Determine the [X, Y] coordinate at the center of the cell enclosing the given text.  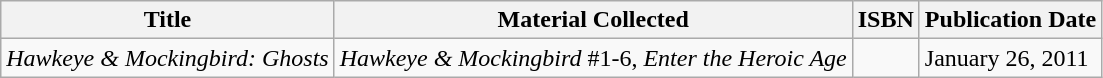
Hawkeye & Mockingbird #1-6, Enter the Heroic Age [593, 58]
ISBN [886, 20]
Title [168, 20]
Publication Date [1010, 20]
Material Collected [593, 20]
January 26, 2011 [1010, 58]
Hawkeye & Mockingbird: Ghosts [168, 58]
